For the text-containing cell, return its midpoint in [x, y] coordinate format. 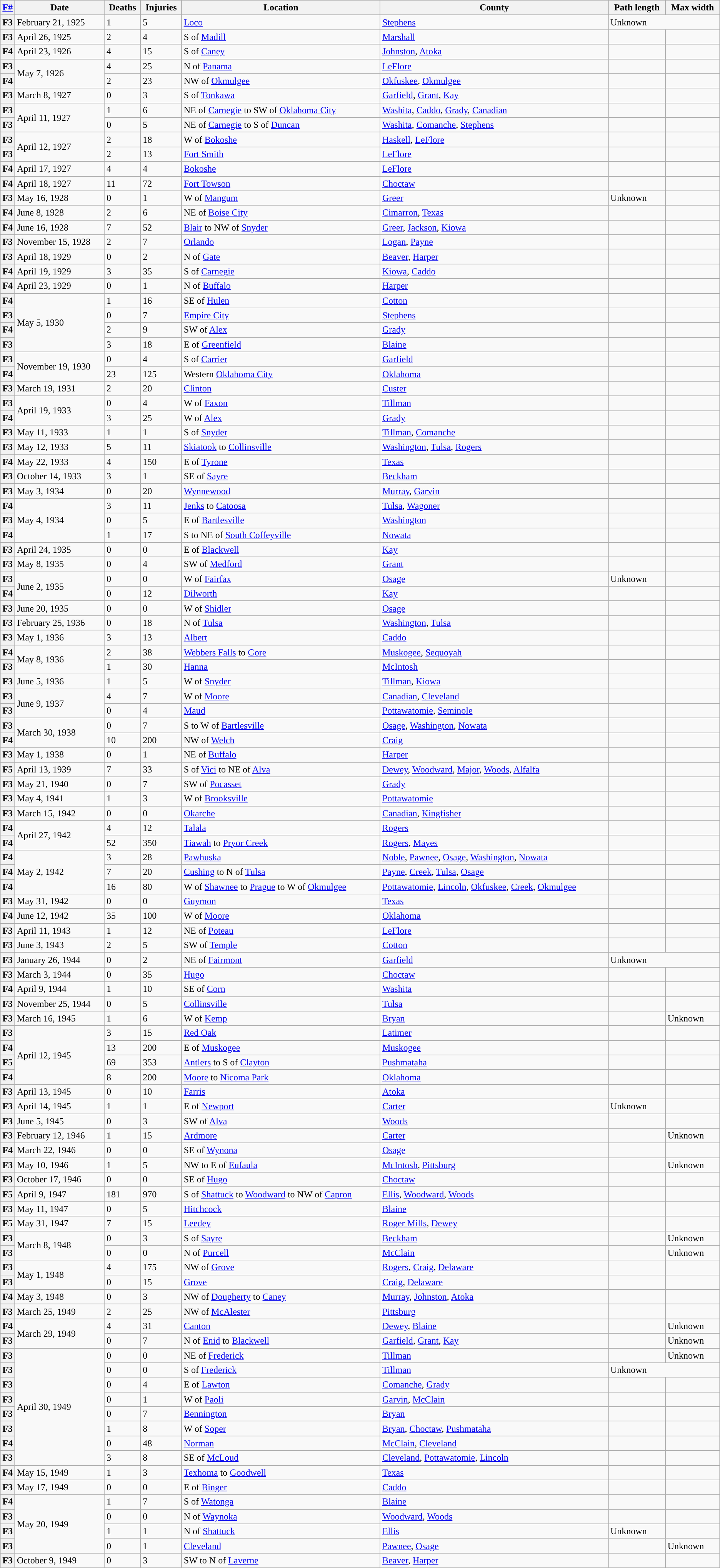
30 [161, 667]
E of Tyrone [281, 462]
May 4, 1941 [59, 799]
N of Buffalo [281, 286]
June 5, 1945 [59, 1121]
Ardmore [281, 1136]
Ellis [494, 1531]
April 18, 1927 [59, 184]
April 13, 1939 [59, 769]
W of Alex [281, 418]
Okfuskee, Okmulgee [494, 81]
June 3, 1943 [59, 945]
Antlers to S of Clayton [281, 1062]
Craig, Delaware [494, 1282]
March 3, 1944 [59, 975]
SW of Medford [281, 564]
March 16, 1945 [59, 1018]
N of Gate [281, 257]
N of Purcell [281, 1253]
Ellis, Woodward, Woods [494, 1194]
Kiowa, Caddo [494, 271]
Loco [281, 22]
E of Muskogee [281, 1048]
SE of Sayre [281, 476]
48 [161, 1443]
SE of Wynona [281, 1150]
Guymon [281, 901]
February 21, 1925 [59, 22]
November 19, 1930 [59, 366]
Pittsburg [494, 1311]
W of Kemp [281, 1018]
April 12, 1927 [59, 147]
Webbers Falls to Gore [281, 652]
S to NE of South Coffeyville [281, 535]
Osage, Washington, Nowata [494, 725]
E of Lawton [281, 1385]
May 31, 1942 [59, 901]
150 [161, 462]
Washita [494, 989]
May 22, 1933 [59, 462]
Canton [281, 1326]
Skiatook to Collinsville [281, 447]
Injuries [161, 8]
E of Bartlesville [281, 520]
Leedey [281, 1224]
Okarche [281, 813]
NW of Okmulgee [281, 81]
Texhoma to Goodwell [281, 1473]
353 [161, 1062]
Tillman, Kiowa [494, 682]
970 [161, 1194]
W of Paoli [281, 1399]
W of Mangum [281, 198]
S to W of Bartlesville [281, 725]
E of Blackwell [281, 550]
April 17, 1927 [59, 169]
SW of Alva [281, 1121]
181 [123, 1194]
May 15, 1949 [59, 1473]
April 14, 1945 [59, 1106]
Tiawah to Pryor Creek [281, 843]
125 [161, 374]
N of Waynoka [281, 1516]
April 23, 1926 [59, 52]
May 21, 1940 [59, 784]
NW of Grove [281, 1267]
Hanna [281, 667]
April 19, 1929 [59, 271]
April 23, 1929 [59, 286]
April 30, 1949 [59, 1406]
Norman [281, 1443]
Logan, Payne [494, 242]
Muskogee [494, 1048]
April 13, 1945 [59, 1092]
28 [161, 857]
May 20, 1949 [59, 1524]
Pawnee, Osage [494, 1546]
May 16, 1928 [59, 198]
SE of Hulen [281, 301]
NW to E of Eufaula [281, 1165]
Muskogee, Sequoyah [494, 652]
May 11, 1947 [59, 1209]
NE of Boise City [281, 213]
S of Sayre [281, 1238]
F# [8, 8]
April 18, 1929 [59, 257]
Rogers [494, 828]
N of Tulsa [281, 623]
80 [161, 886]
N of Shattuck [281, 1531]
Clinton [281, 388]
9 [161, 330]
McClain, Cleveland [494, 1443]
May 12, 1933 [59, 447]
May 4, 1934 [59, 520]
May 1, 1948 [59, 1275]
Custer [494, 388]
Albert [281, 637]
Murray, Johnston, Atoka [494, 1297]
Moore to Nicoma Park [281, 1077]
Nowata [494, 535]
Deaths [123, 8]
Craig [494, 740]
NE of Carnegie to SW of Oklahoma City [281, 110]
February 12, 1946 [59, 1136]
Canadian, Cleveland [494, 696]
SE of Hugo [281, 1180]
Pottawatomie, Lincoln, Okfuskee, Creek, Okmulgee [494, 886]
April 11, 1927 [59, 117]
Washington, Tulsa [494, 623]
May 3, 1948 [59, 1297]
Maud [281, 711]
W of Bokoshe [281, 139]
S of Snyder [281, 433]
Collinsville [281, 1004]
Marshall [494, 37]
County [494, 8]
April 9, 1947 [59, 1194]
W of Fairfax [281, 579]
April 12, 1945 [59, 1055]
May 1, 1936 [59, 637]
June 12, 1942 [59, 916]
33 [161, 769]
Path length [637, 8]
E of Newport [281, 1106]
October 9, 1949 [59, 1560]
Atoka [494, 1092]
March 25, 1949 [59, 1311]
June 2, 1935 [59, 586]
June 20, 1935 [59, 608]
Cleveland [281, 1546]
Western Oklahoma City [281, 374]
May 1, 1938 [59, 755]
E of Binger [281, 1487]
Woodward, Woods [494, 1516]
March 22, 1946 [59, 1150]
May 31, 1947 [59, 1224]
Noble, Pawnee, Osage, Washington, Nowata [494, 857]
SW to N of Laverne [281, 1560]
Fort Towson [281, 184]
Empire City [281, 315]
Blair to NW of Snyder [281, 227]
NE of Frederick [281, 1355]
Washington [494, 520]
NE of Poteau [281, 931]
Bennington [281, 1414]
31 [161, 1326]
175 [161, 1267]
March 30, 1938 [59, 733]
Jenks to Catoosa [281, 506]
McIntosh [494, 667]
April 26, 1925 [59, 37]
April 11, 1943 [59, 931]
Comanche, Grady [494, 1385]
April 19, 1933 [59, 410]
May 17, 1949 [59, 1487]
Date [59, 8]
Tillman, Comanche [494, 433]
W of Faxon [281, 403]
W of Brooksville [281, 799]
Cimarron, Texas [494, 213]
March 8, 1948 [59, 1245]
May 8, 1936 [59, 660]
S of Watonga [281, 1502]
SW of Temple [281, 945]
W of Shidler [281, 608]
May 3, 1934 [59, 491]
March 29, 1949 [59, 1333]
Haskell, LeFlore [494, 139]
April 24, 1935 [59, 550]
350 [161, 843]
SW of Alex [281, 330]
NW of Welch [281, 740]
17 [161, 535]
Wynnewood [281, 491]
Cleveland, Pottawatomie, Lincoln [494, 1458]
March 15, 1942 [59, 813]
May 7, 1926 [59, 74]
McIntosh, Pittsburg [494, 1165]
Canadian, Kingfisher [494, 813]
N of Panama [281, 66]
Johnston, Atoka [494, 52]
SE of McLoud [281, 1458]
NE of Buffalo [281, 755]
S of Madill [281, 37]
Dilworth [281, 593]
Tulsa, Wagoner [494, 506]
Hitchcock [281, 1209]
Max width [692, 8]
June 16, 1928 [59, 227]
Cushing to N of Tulsa [281, 872]
April 9, 1944 [59, 989]
SE of Corn [281, 989]
100 [161, 916]
S of Shattuck to Woodward to NW of Capron [281, 1194]
May 5, 1930 [59, 323]
March 19, 1931 [59, 388]
S of Caney [281, 52]
November 25, 1944 [59, 1004]
May 11, 1933 [59, 433]
May 8, 1935 [59, 564]
Washita, Comanche, Stephens [494, 125]
S of Tonkawa [281, 95]
Murray, Garvin [494, 491]
S of Frederick [281, 1370]
June 8, 1928 [59, 213]
January 26, 1944 [59, 960]
Bryan, Choctaw, Pushmataha [494, 1429]
Talala [281, 828]
Washington, Tulsa, Rogers [494, 447]
May 2, 1942 [59, 872]
NE of Fairmont [281, 960]
NW of McAlester [281, 1311]
Red Oak [281, 1033]
Pottawatomie [494, 799]
S of Vici to NE of Alva [281, 769]
Latimer [494, 1033]
May 10, 1946 [59, 1165]
Pawhuska [281, 857]
Orlando [281, 242]
Greer [494, 198]
E of Greenfield [281, 344]
69 [123, 1062]
Dewey, Woodward, Major, Woods, Alfalfa [494, 769]
Dewey, Blaine [494, 1326]
S of Carrier [281, 359]
October 17, 1946 [59, 1180]
April 27, 1942 [59, 835]
March 8, 1927 [59, 95]
Rogers, Mayes [494, 843]
October 14, 1933 [59, 476]
Washita, Caddo, Grady, Canadian [494, 110]
W of Shawnee to Prague to W of Okmulgee [281, 886]
Pushmataha [494, 1062]
Farris [281, 1092]
Roger Mills, Dewey [494, 1224]
June 5, 1936 [59, 682]
W of Soper [281, 1429]
June 9, 1937 [59, 704]
N of Enid to Blackwell [281, 1341]
McClain [494, 1253]
Grove [281, 1282]
NW of Dougherty to Caney [281, 1297]
Fort Smith [281, 154]
Rogers, Craig, Delaware [494, 1267]
Hugo [281, 975]
Pottawatomie, Seminole [494, 711]
38 [161, 652]
72 [161, 184]
Greer, Jackson, Kiowa [494, 227]
Payne, Creek, Tulsa, Osage [494, 872]
Grant [494, 564]
NE of Carnegie to S of Duncan [281, 125]
S of Carnegie [281, 271]
Garvin, McClain [494, 1399]
Bokoshe [281, 169]
W of Snyder [281, 682]
February 25, 1936 [59, 623]
Location [281, 8]
November 15, 1928 [59, 242]
Woods [494, 1121]
Tulsa [494, 1004]
SW of Pocasset [281, 784]
